For the text-containing cell, return its midpoint in (x, y) coordinate format. 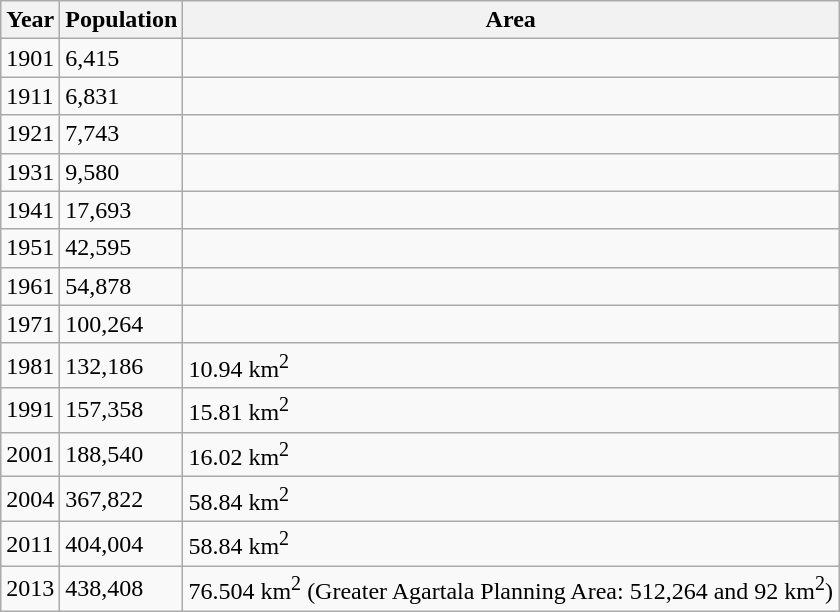
Area (511, 20)
100,264 (122, 324)
54,878 (122, 286)
6,831 (122, 96)
2004 (30, 500)
17,693 (122, 210)
404,004 (122, 544)
157,358 (122, 410)
188,540 (122, 454)
1901 (30, 58)
2011 (30, 544)
10.94 km2 (511, 366)
Year (30, 20)
132,186 (122, 366)
2001 (30, 454)
1981 (30, 366)
1931 (30, 172)
1951 (30, 248)
16.02 km2 (511, 454)
1941 (30, 210)
6,415 (122, 58)
1961 (30, 286)
Population (122, 20)
1921 (30, 134)
1911 (30, 96)
76.504 km2 (Greater Agartala Planning Area: 512,264 and 92 km2) (511, 588)
438,408 (122, 588)
1991 (30, 410)
9,580 (122, 172)
1971 (30, 324)
7,743 (122, 134)
15.81 km2 (511, 410)
2013 (30, 588)
367,822 (122, 500)
42,595 (122, 248)
